Return the [X, Y] coordinate for the center point of the cell that contains the specified text.  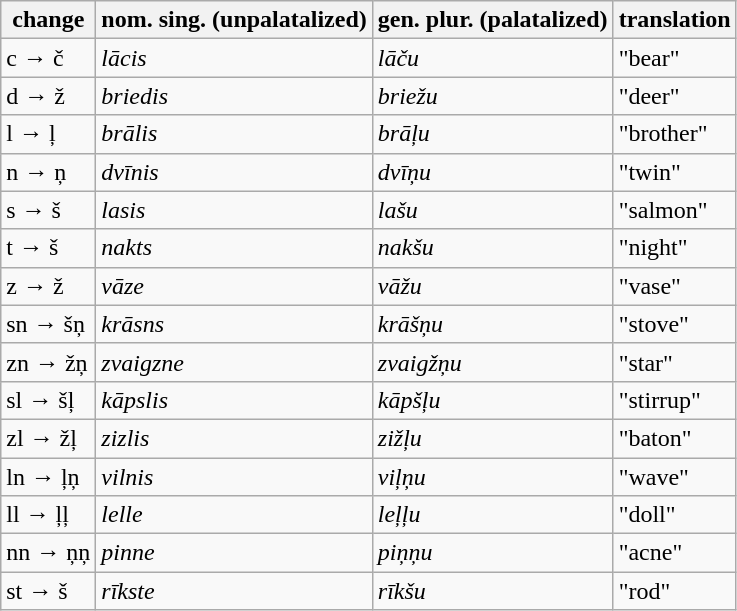
nakšu [492, 248]
zižļu [492, 438]
pinne [234, 553]
"vase" [674, 286]
briežu [492, 96]
n → ņ [48, 172]
st → š [48, 591]
zvaigzne [234, 362]
lāču [492, 58]
d → ž [48, 96]
lelle [234, 515]
zn → žņ [48, 362]
kāpšļu [492, 400]
lašu [492, 210]
"doll" [674, 515]
lācis [234, 58]
"night" [674, 248]
kāpslis [234, 400]
"twin" [674, 172]
zvaigžņu [492, 362]
nn → ņņ [48, 553]
change [48, 20]
ll → ļļ [48, 515]
c → č [48, 58]
"stove" [674, 324]
"bear" [674, 58]
lasis [234, 210]
rīkšu [492, 591]
dvīnis [234, 172]
leļļu [492, 515]
translation [674, 20]
sn → šņ [48, 324]
brālis [234, 134]
ln → ļņ [48, 477]
nakts [234, 248]
t → š [48, 248]
dvīņu [492, 172]
"stirrup" [674, 400]
briedis [234, 96]
"brother" [674, 134]
"wave" [674, 477]
brāļu [492, 134]
vilnis [234, 477]
"deer" [674, 96]
krāsns [234, 324]
z → ž [48, 286]
l → ļ [48, 134]
sl → šļ [48, 400]
nom. sing. (unpalatalized) [234, 20]
"star" [674, 362]
"salmon" [674, 210]
s → š [48, 210]
piņņu [492, 553]
"baton" [674, 438]
"rod" [674, 591]
krāšņu [492, 324]
zl → žļ [48, 438]
zizlis [234, 438]
viļņu [492, 477]
rīkste [234, 591]
gen. plur. (palatalized) [492, 20]
vāžu [492, 286]
"acne" [674, 553]
vāze [234, 286]
